Provide the [X, Y] coordinate of the cell's center where the given text is located.  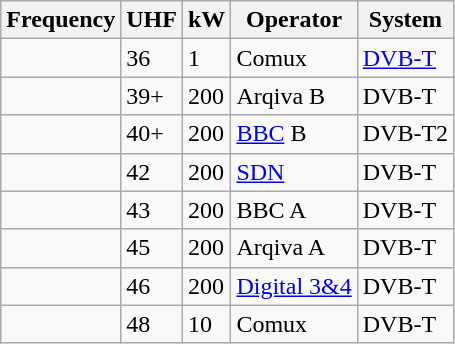
DVB-T2 [405, 134]
40+ [152, 134]
39+ [152, 96]
UHF [152, 20]
36 [152, 58]
Frequency [61, 20]
SDN [294, 172]
42 [152, 172]
kW [206, 20]
System [405, 20]
10 [206, 324]
48 [152, 324]
BBC A [294, 210]
Arqiva A [294, 248]
Operator [294, 20]
45 [152, 248]
Digital 3&4 [294, 286]
43 [152, 210]
Arqiva B [294, 96]
1 [206, 58]
BBC B [294, 134]
46 [152, 286]
